From the cell containing the given text, extract its center point as (x, y) coordinate. 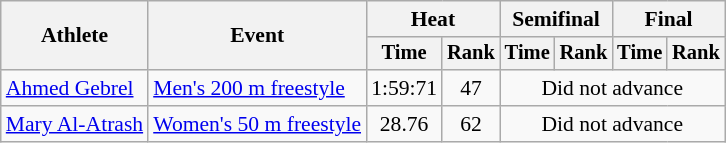
Semifinal (556, 19)
Ahmed Gebrel (74, 88)
62 (471, 124)
28.76 (404, 124)
Heat (433, 19)
47 (471, 88)
1:59:71 (404, 88)
Men's 200 m freestyle (257, 88)
Event (257, 36)
Athlete (74, 36)
Women's 50 m freestyle (257, 124)
Final (668, 19)
Mary Al-Atrash (74, 124)
